Provide the (X, Y) coordinate of the cell's center where the given text is located.  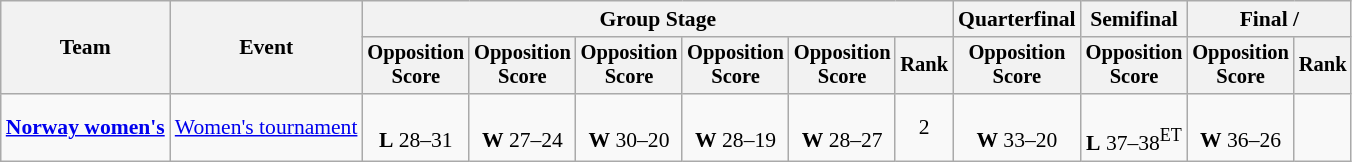
L 28–31 (416, 128)
W 28–27 (842, 128)
Quarterfinal (1017, 19)
Women's tournament (266, 128)
W 33–20 (1017, 128)
Final / (1269, 19)
2 (924, 128)
Semifinal (1134, 19)
Norway women's (86, 128)
Group Stage (658, 19)
W 28–19 (736, 128)
W 36–26 (1240, 128)
W 30–20 (630, 128)
L 37–38ET (1134, 128)
Event (266, 48)
W 27–24 (522, 128)
Team (86, 48)
